Provide the (X, Y) coordinate of the cell's center where the given text is located.  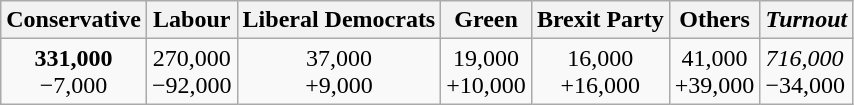
Labour (192, 20)
Turnout (806, 20)
Green (486, 20)
Conservative (74, 20)
16,000+16,000 (600, 72)
Liberal Democrats (339, 20)
270,000−92,000 (192, 72)
331,000−7,000 (74, 72)
41,000+39,000 (714, 72)
37,000+9,000 (339, 72)
19,000+10,000 (486, 72)
716,000−34,000 (806, 72)
Brexit Party (600, 20)
Others (714, 20)
